Pinpoint the cell where the given text exists, returning its [x, y] midpoint coordinate. 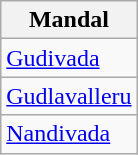
Mandal [69, 20]
Gudlavalleru [69, 96]
Gudivada [69, 58]
Nandivada [69, 134]
